Detect which cell encompasses the target text, then output its [x, y] center coordinate. 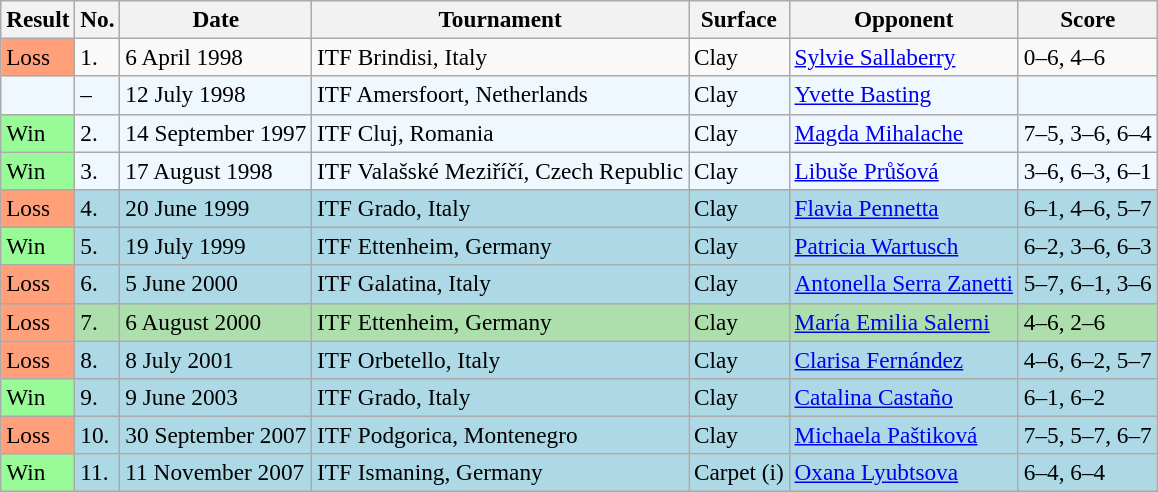
Oxana Lyubtsova [904, 473]
Michaela Paštiková [904, 435]
No. [98, 19]
ITF Valašské Meziříčí, Czech Republic [500, 170]
Carpet (i) [740, 473]
7–5, 5–7, 6–7 [1088, 435]
Date [216, 19]
1. [98, 57]
6–1, 6–2 [1088, 397]
2. [98, 133]
ITF Orbetello, Italy [500, 359]
Tournament [500, 19]
6 April 1998 [216, 57]
María Emilia Salerni [904, 322]
8 July 2001 [216, 359]
6. [98, 284]
30 September 2007 [216, 435]
6–1, 4–6, 5–7 [1088, 208]
7. [98, 322]
12 July 1998 [216, 95]
10. [98, 435]
5. [98, 246]
7–5, 3–6, 6–4 [1088, 133]
6–4, 6–4 [1088, 473]
6–2, 3–6, 6–3 [1088, 246]
9 June 2003 [216, 397]
17 August 1998 [216, 170]
20 June 1999 [216, 208]
Antonella Serra Zanetti [904, 284]
Score [1088, 19]
Flavia Pennetta [904, 208]
Yvette Basting [904, 95]
11. [98, 473]
Result [38, 19]
3–6, 6–3, 6–1 [1088, 170]
9. [98, 397]
Surface [740, 19]
ITF Podgorica, Montenegro [500, 435]
3. [98, 170]
4–6, 6–2, 5–7 [1088, 359]
4. [98, 208]
0–6, 4–6 [1088, 57]
– [98, 95]
Patricia Wartusch [904, 246]
ITF Ismaning, Germany [500, 473]
ITF Galatina, Italy [500, 284]
Sylvie Sallaberry [904, 57]
14 September 1997 [216, 133]
ITF Brindisi, Italy [500, 57]
8. [98, 359]
4–6, 2–6 [1088, 322]
6 August 2000 [216, 322]
Magda Mihalache [904, 133]
5–7, 6–1, 3–6 [1088, 284]
11 November 2007 [216, 473]
ITF Cluj, Romania [500, 133]
Opponent [904, 19]
Catalina Castaño [904, 397]
Clarisa Fernández [904, 359]
ITF Amersfoort, Netherlands [500, 95]
Libuše Průšová [904, 170]
5 June 2000 [216, 284]
19 July 1999 [216, 246]
